Find where the given text appears and provide that cell's center as [X, Y] coordinate. 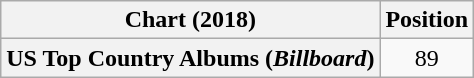
US Top Country Albums (Billboard) [190, 58]
89 [427, 58]
Chart (2018) [190, 20]
Position [427, 20]
